Pinpoint the cell where the given text exists, returning its [X, Y] midpoint coordinate. 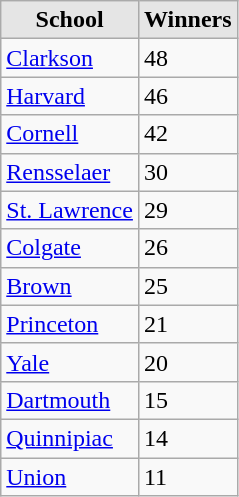
Harvard [70, 96]
29 [188, 210]
30 [188, 172]
Rensselaer [70, 172]
Quinnipiac [70, 438]
Princeton [70, 324]
Colgate [70, 248]
11 [188, 477]
46 [188, 96]
Winners [188, 20]
42 [188, 134]
26 [188, 248]
Union [70, 477]
Clarkson [70, 58]
25 [188, 286]
15 [188, 400]
21 [188, 324]
Brown [70, 286]
Cornell [70, 134]
Dartmouth [70, 400]
14 [188, 438]
20 [188, 362]
St. Lawrence [70, 210]
Yale [70, 362]
School [70, 20]
48 [188, 58]
